Pinpoint the cell where the given text exists, returning its [x, y] midpoint coordinate. 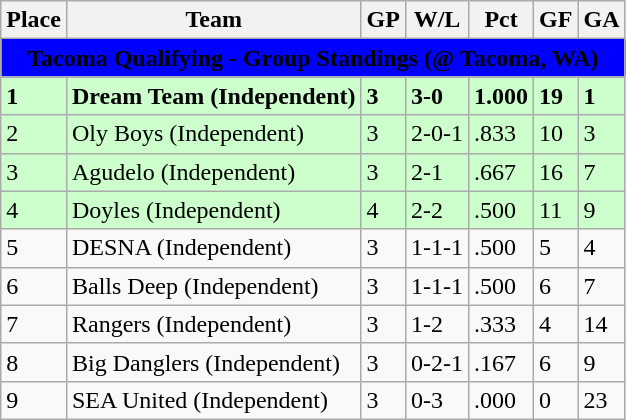
19 [556, 96]
.333 [502, 324]
2-0-1 [436, 134]
2-1 [436, 172]
GA [602, 20]
DESNA (Independent) [214, 248]
Dream Team (Independent) [214, 96]
Balls Deep (Independent) [214, 286]
SEA United (Independent) [214, 400]
Big Danglers (Independent) [214, 362]
0-3 [436, 400]
.833 [502, 134]
Doyles (Independent) [214, 210]
14 [602, 324]
0 [556, 400]
3-0 [436, 96]
GP [383, 20]
2-2 [436, 210]
W/L [436, 20]
2 [34, 134]
Pct [502, 20]
GF [556, 20]
23 [602, 400]
Tacoma Qualifying - Group Standings (@ Tacoma, WA) [313, 58]
16 [556, 172]
8 [34, 362]
.667 [502, 172]
Team [214, 20]
Oly Boys (Independent) [214, 134]
0-2-1 [436, 362]
11 [556, 210]
.000 [502, 400]
1-2 [436, 324]
1.000 [502, 96]
Rangers (Independent) [214, 324]
Agudelo (Independent) [214, 172]
10 [556, 134]
.167 [502, 362]
Place [34, 20]
